Output the (X, Y) coordinate of the center of the cell containing the given text.  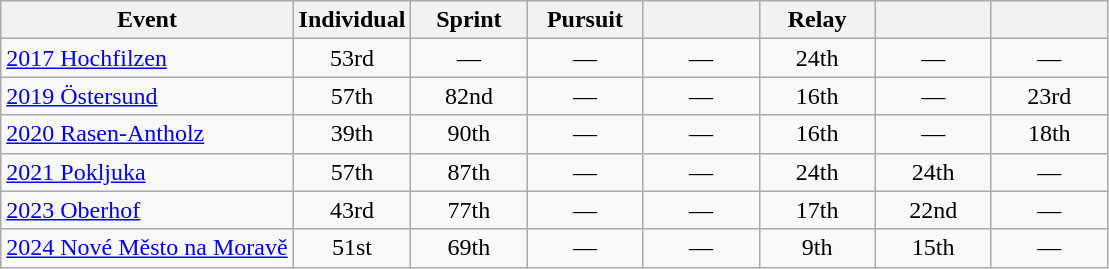
90th (469, 134)
77th (469, 210)
18th (1049, 134)
Pursuit (585, 20)
Relay (817, 20)
15th (933, 248)
9th (817, 248)
2021 Pokljuka (147, 172)
2017 Hochfilzen (147, 58)
82nd (469, 96)
39th (352, 134)
51st (352, 248)
Event (147, 20)
87th (469, 172)
23rd (1049, 96)
69th (469, 248)
2024 Nové Město na Moravě (147, 248)
2023 Oberhof (147, 210)
53rd (352, 58)
Sprint (469, 20)
17th (817, 210)
Individual (352, 20)
22nd (933, 210)
2020 Rasen-Antholz (147, 134)
2019 Östersund (147, 96)
43rd (352, 210)
